Locate the cell with the specified text and output its [x, y] center coordinate. 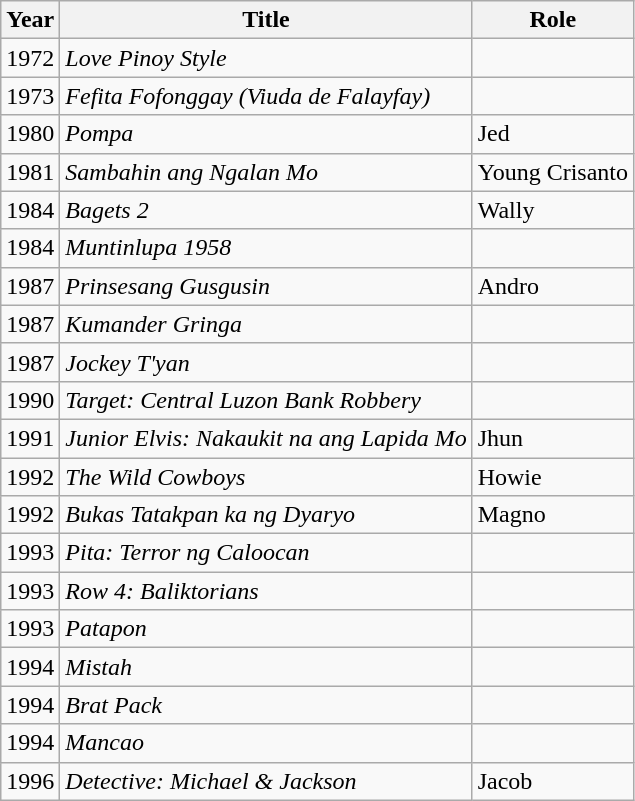
Jockey T'yan [266, 362]
Target: Central Luzon Bank Robbery [266, 400]
Mancao [266, 743]
Pompa [266, 134]
1996 [30, 781]
Bukas Tatakpan ka ng Dyaryo [266, 515]
1980 [30, 134]
Fefita Fofonggay (Viuda de Falayfay) [266, 96]
1981 [30, 172]
Detective: Michael & Jackson [266, 781]
Muntinlupa 1958 [266, 248]
Jhun [552, 438]
Prinsesang Gusgusin [266, 286]
Junior Elvis: Nakaukit na ang Lapida Mo [266, 438]
Title [266, 20]
Jed [552, 134]
Love Pinoy Style [266, 58]
Wally [552, 210]
Young Crisanto [552, 172]
Row 4: Baliktorians [266, 591]
The Wild Cowboys [266, 477]
Role [552, 20]
1973 [30, 96]
Year [30, 20]
Andro [552, 286]
Patapon [266, 629]
Sambahin ang Ngalan Mo [266, 172]
1990 [30, 400]
Howie [552, 477]
Bagets 2 [266, 210]
Jacob [552, 781]
Brat Pack [266, 705]
1972 [30, 58]
1991 [30, 438]
Kumander Gringa [266, 324]
Pita: Terror ng Caloocan [266, 553]
Magno [552, 515]
Mistah [266, 667]
